Detect which cell encompasses the target text, then output its [x, y] center coordinate. 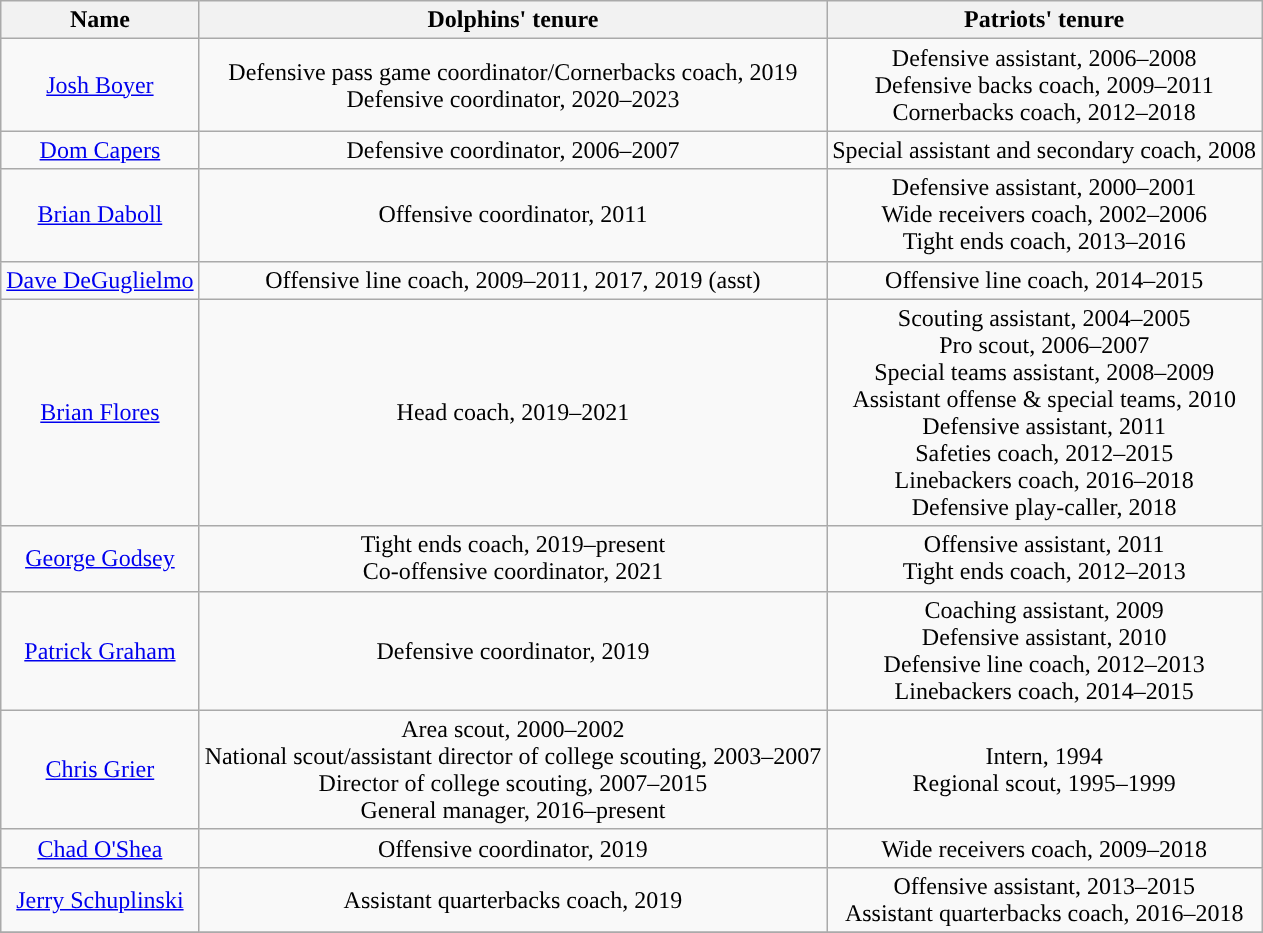
Tight ends coach, 2019–presentCo-offensive coordinator, 2021 [513, 558]
Chris Grier [100, 770]
Josh Boyer [100, 85]
Defensive coordinator, 2019 [513, 650]
Dolphins' tenure [513, 20]
Defensive pass game coordinator/Cornerbacks coach, 2019Defensive coordinator, 2020–2023 [513, 85]
Patriots' tenure [1044, 20]
Jerry Schuplinski [100, 900]
Offensive assistant, 2013–2015Assistant quarterbacks coach, 2016–2018 [1044, 900]
Wide receivers coach, 2009–2018 [1044, 848]
Intern, 1994Regional scout, 1995–1999 [1044, 770]
George Godsey [100, 558]
Offensive coordinator, 2019 [513, 848]
Special assistant and secondary coach, 2008 [1044, 150]
Chad O'Shea [100, 848]
Defensive coordinator, 2006–2007 [513, 150]
Assistant quarterbacks coach, 2019 [513, 900]
Brian Flores [100, 412]
Offensive line coach, 2014–2015 [1044, 280]
Coaching assistant, 2009Defensive assistant, 2010Defensive line coach, 2012–2013Linebackers coach, 2014–2015 [1044, 650]
Dom Capers [100, 150]
Defensive assistant, 2006–2008Defensive backs coach, 2009–2011Cornerbacks coach, 2012–2018 [1044, 85]
Patrick Graham [100, 650]
Offensive coordinator, 2011 [513, 215]
Head coach, 2019–2021 [513, 412]
Offensive line coach, 2009–2011, 2017, 2019 (asst) [513, 280]
Defensive assistant, 2000–2001Wide receivers coach, 2002–2006Tight ends coach, 2013–2016 [1044, 215]
Name [100, 20]
Brian Daboll [100, 215]
Offensive assistant, 2011Tight ends coach, 2012–2013 [1044, 558]
Dave DeGuglielmo [100, 280]
